Return the [X, Y] coordinate for the center point of the cell that contains the specified text.  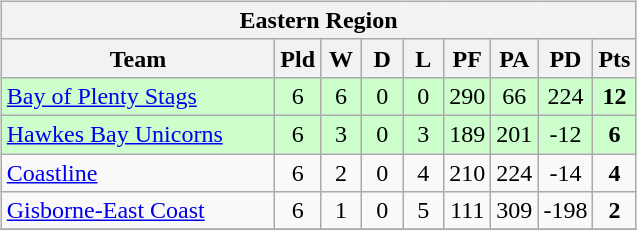
1 [342, 211]
Eastern Region [318, 20]
309 [514, 211]
201 [514, 134]
PD [566, 58]
111 [468, 211]
PF [468, 58]
Hawkes Bay Unicorns [138, 134]
-14 [566, 173]
Team [138, 58]
PA [514, 58]
189 [468, 134]
Bay of Plenty Stags [138, 96]
Pts [614, 58]
210 [468, 173]
5 [424, 211]
L [424, 58]
Gisborne-East Coast [138, 211]
Pld [298, 58]
-12 [566, 134]
12 [614, 96]
-198 [566, 211]
W [342, 58]
Coastline [138, 173]
D [382, 58]
290 [468, 96]
66 [514, 96]
